Scan for the cell matching the given text and deliver its [x, y] coordinate at center. 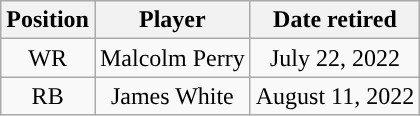
Position [48, 20]
Date retired [335, 20]
August 11, 2022 [335, 96]
Player [172, 20]
July 22, 2022 [335, 58]
RB [48, 96]
James White [172, 96]
Malcolm Perry [172, 58]
WR [48, 58]
